Capture the cell that displays the provided text and extract its [X, Y] central coordinate. 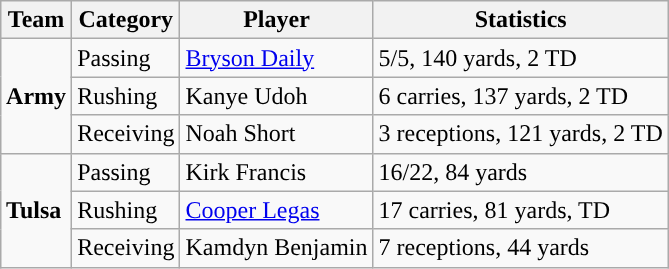
6 carries, 137 yards, 2 TD [520, 96]
Army [36, 96]
Cooper Legas [276, 210]
Category [126, 20]
Noah Short [276, 134]
Kirk Francis [276, 172]
Statistics [520, 20]
Kanye Udoh [276, 96]
Tulsa [36, 210]
Player [276, 20]
17 carries, 81 yards, TD [520, 210]
5/5, 140 yards, 2 TD [520, 58]
Team [36, 20]
Bryson Daily [276, 58]
16/22, 84 yards [520, 172]
3 receptions, 121 yards, 2 TD [520, 134]
Kamdyn Benjamin [276, 248]
7 receptions, 44 yards [520, 248]
